From the cell containing the given text, extract its center point as (x, y) coordinate. 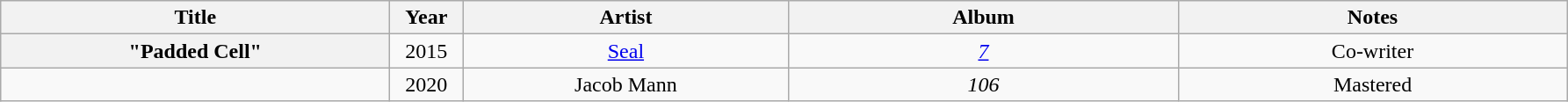
Mastered (1372, 84)
Title (195, 18)
Album (984, 18)
Seal (625, 51)
106 (984, 84)
2020 (427, 84)
"Padded Cell" (195, 51)
Notes (1372, 18)
2015 (427, 51)
Year (427, 18)
Co-writer (1372, 51)
7 (984, 51)
Jacob Mann (625, 84)
Artist (625, 18)
